Scan for the cell matching the given text and deliver its (X, Y) coordinate at center. 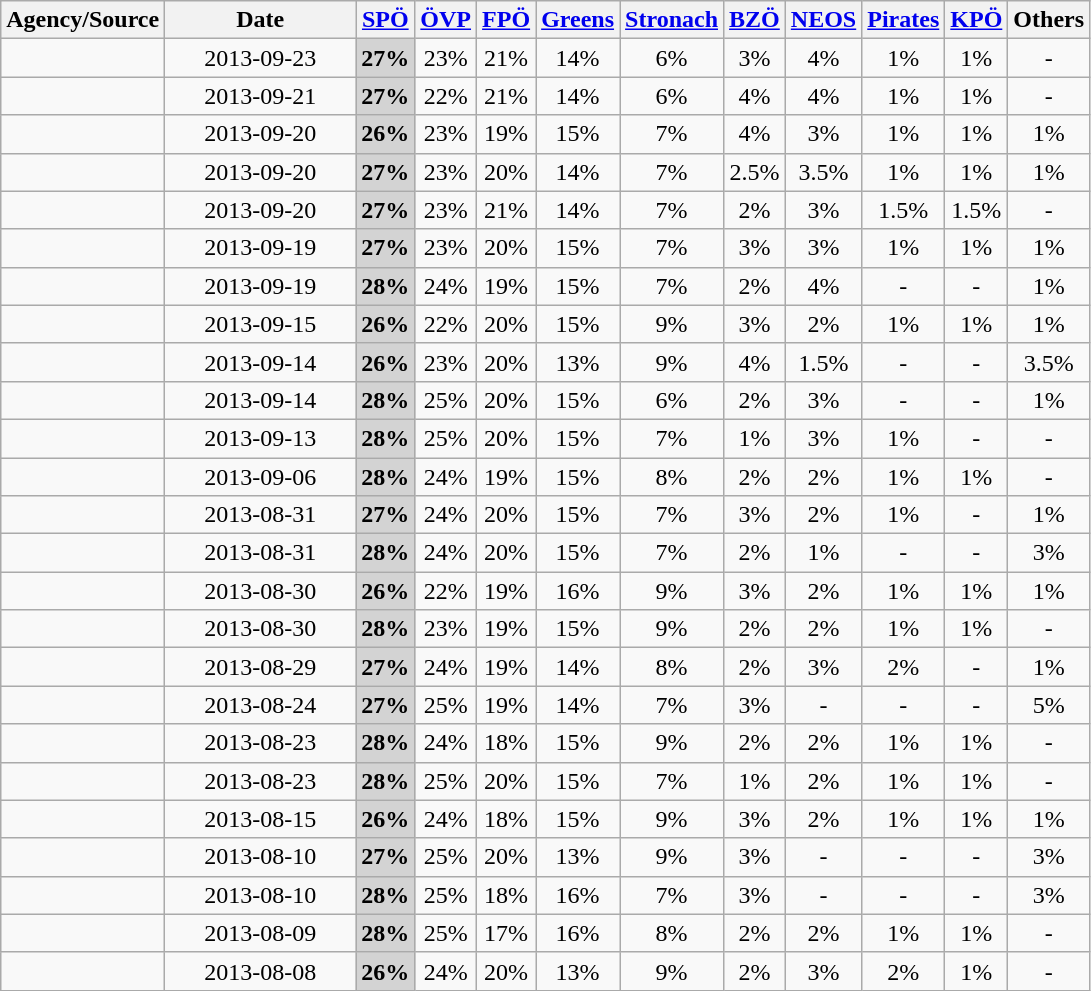
2013-09-15 (260, 324)
ÖVP (446, 20)
2013-08-09 (260, 933)
2013-09-23 (260, 58)
BZÖ (755, 20)
2013-08-29 (260, 667)
2013-08-15 (260, 819)
2013-08-08 (260, 971)
SPÖ (386, 20)
Others (1049, 20)
Agency/Source (83, 20)
KPÖ (976, 20)
2013-09-13 (260, 438)
Date (260, 20)
Greens (578, 20)
17% (506, 933)
2013-09-21 (260, 96)
Pirates (904, 20)
5% (1049, 705)
NEOS (823, 20)
FPÖ (506, 20)
2013-08-24 (260, 705)
2013-09-06 (260, 477)
2.5% (755, 172)
Stronach (672, 20)
